Scan for the cell matching the given text and deliver its [X, Y] coordinate at center. 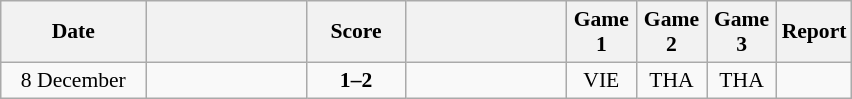
1–2 [356, 80]
Game 2 [671, 32]
Game 3 [741, 32]
Score [356, 32]
8 December [74, 80]
Date [74, 32]
Game 1 [601, 32]
Report [814, 32]
VIE [601, 80]
